Identify which cell holds the provided text, then report its (X, Y) central coordinate. 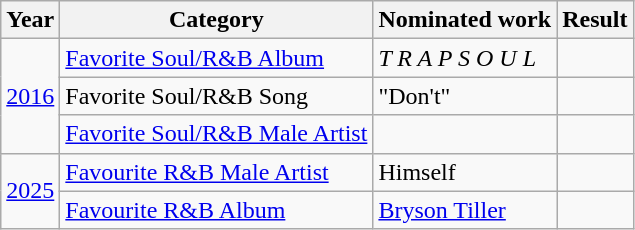
Year (30, 20)
"Don't" (465, 96)
Nominated work (465, 20)
Bryson Tiller (465, 210)
Favourite R&B Male Artist (216, 172)
Favourite R&B Album (216, 210)
2025 (30, 191)
Himself (465, 172)
T R A P S O U L (465, 58)
Result (595, 20)
Category (216, 20)
2016 (30, 96)
Favorite Soul/R&B Album (216, 58)
Favorite Soul/R&B Song (216, 96)
Favorite Soul/R&B Male Artist (216, 134)
